From the cell containing the given text, extract its center point as [X, Y] coordinate. 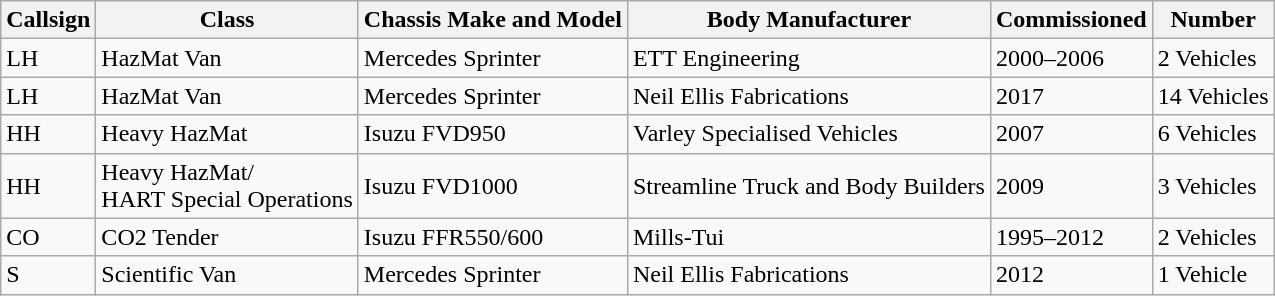
3 Vehicles [1213, 186]
2000–2006 [1071, 58]
14 Vehicles [1213, 96]
2007 [1071, 134]
Isuzu FVD1000 [492, 186]
ETT Engineering [808, 58]
Class [227, 20]
1995–2012 [1071, 237]
Number [1213, 20]
CO [48, 237]
Heavy HazMat/HART Special Operations [227, 186]
Chassis Make and Model [492, 20]
Isuzu FVD950 [492, 134]
Callsign [48, 20]
CO2 Tender [227, 237]
1 Vehicle [1213, 275]
Scientific Van [227, 275]
6 Vehicles [1213, 134]
Streamline Truck and Body Builders [808, 186]
Body Manufacturer [808, 20]
2017 [1071, 96]
Heavy HazMat [227, 134]
Isuzu FFR550/600 [492, 237]
Commissioned [1071, 20]
Mills-Tui [808, 237]
Varley Specialised Vehicles [808, 134]
2009 [1071, 186]
S [48, 275]
2012 [1071, 275]
